Pinpoint the cell where the given text exists, returning its (X, Y) midpoint coordinate. 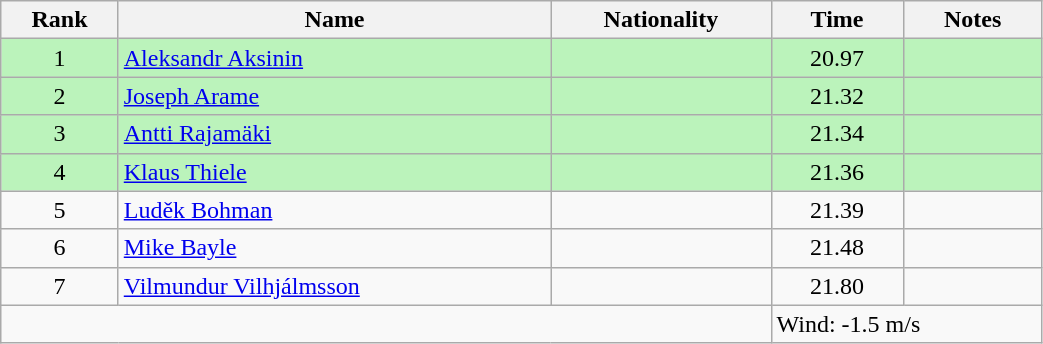
Wind: -1.5 m/s (906, 324)
Vilmundur Vilhjálmsson (334, 286)
21.39 (837, 210)
Name (334, 20)
Klaus Thiele (334, 172)
21.36 (837, 172)
2 (60, 96)
5 (60, 210)
Notes (972, 20)
21.80 (837, 286)
7 (60, 286)
Aleksandr Aksinin (334, 58)
Luděk Bohman (334, 210)
Rank (60, 20)
4 (60, 172)
21.32 (837, 96)
21.48 (837, 248)
20.97 (837, 58)
6 (60, 248)
Nationality (661, 20)
3 (60, 134)
Mike Bayle (334, 248)
Joseph Arame (334, 96)
Time (837, 20)
21.34 (837, 134)
1 (60, 58)
Antti Rajamäki (334, 134)
